Capture the cell that displays the provided text and extract its [X, Y] central coordinate. 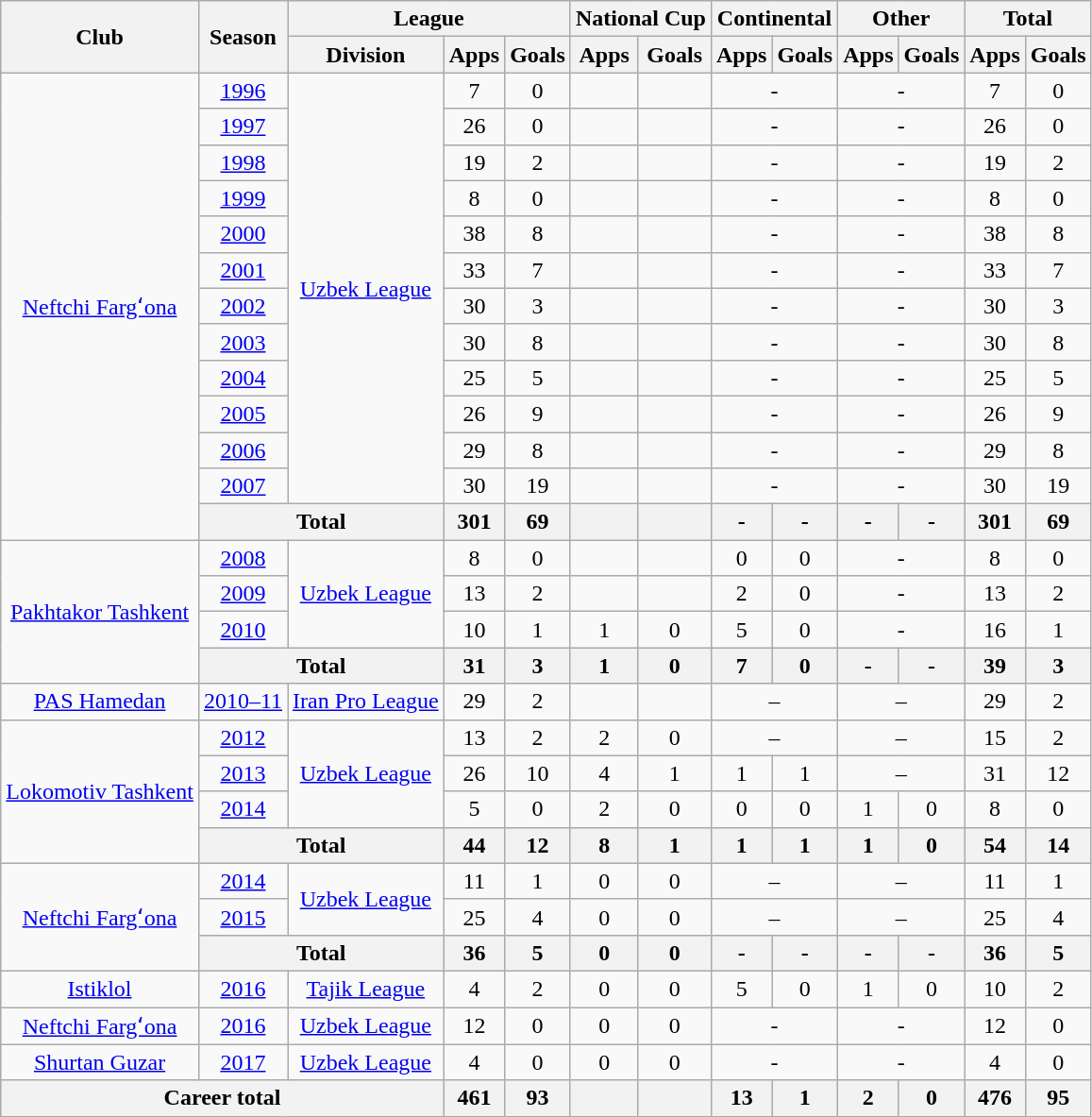
14 [1058, 845]
Season [243, 37]
93 [538, 1098]
39 [995, 666]
Career total [223, 1098]
54 [995, 845]
Pakhtakor Tashkent [100, 612]
2012 [243, 737]
2002 [243, 306]
2009 [243, 594]
1998 [243, 162]
461 [474, 1098]
Lokomotiv Tashkent [100, 791]
Division [366, 55]
2010–11 [243, 702]
1997 [243, 127]
2008 [243, 558]
1999 [243, 198]
2017 [243, 1062]
95 [1058, 1098]
2001 [243, 270]
1996 [243, 91]
Club [100, 37]
2000 [243, 234]
2007 [243, 486]
League [429, 19]
Istiklol [100, 989]
Continental [774, 19]
2010 [243, 630]
Tajik League [366, 989]
2013 [243, 773]
Shurtan Guzar [100, 1062]
National Cup [640, 19]
476 [995, 1098]
Iran Pro League [366, 702]
2004 [243, 378]
16 [995, 630]
2006 [243, 450]
15 [995, 737]
Other [901, 19]
2005 [243, 414]
2003 [243, 342]
44 [474, 845]
2015 [243, 917]
PAS Hamedan [100, 702]
